Determine the [x, y] coordinate at the center of the cell enclosing the given text.  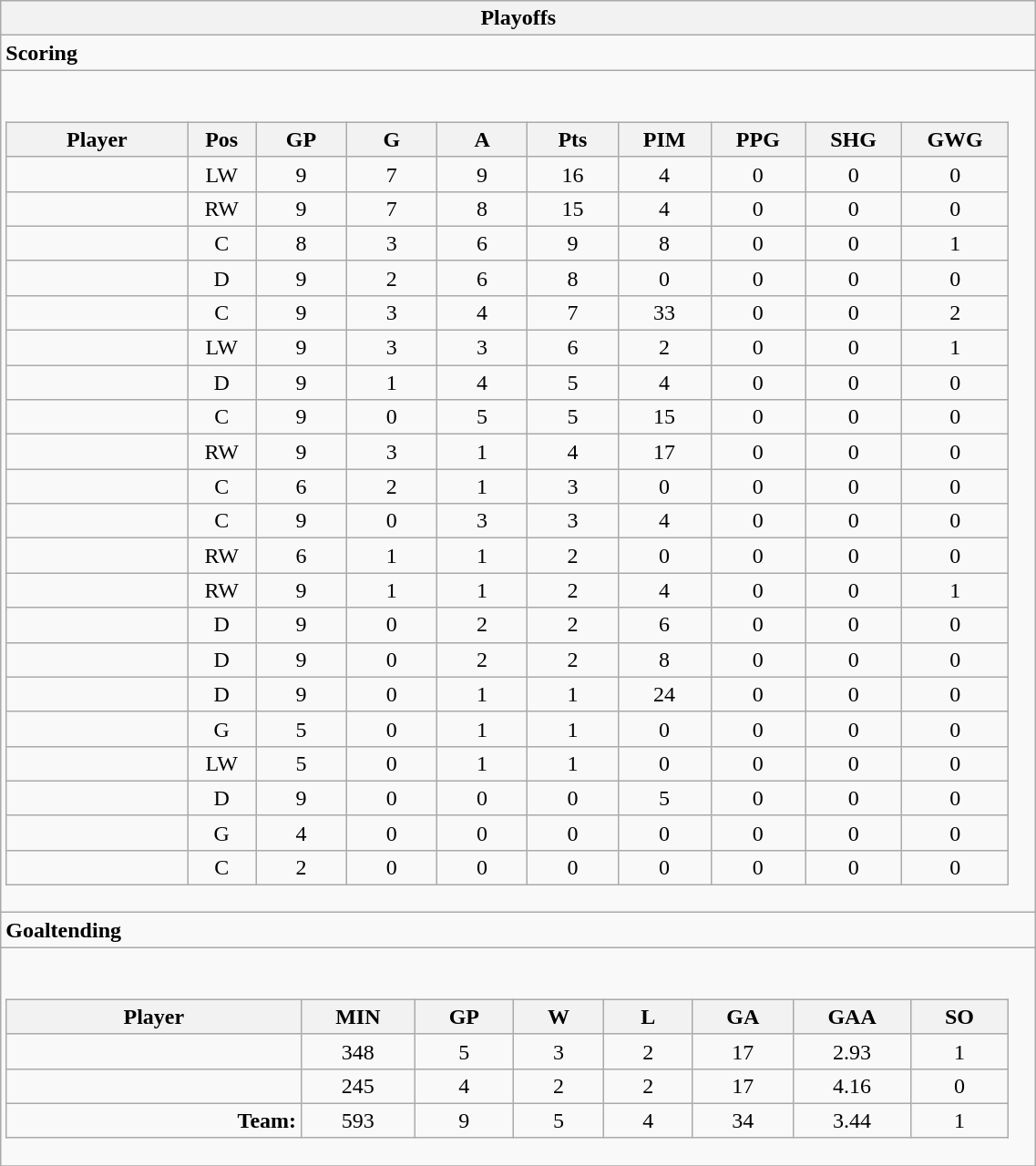
16 [572, 174]
Player MIN GP W L GA GAA SO 348 5 3 2 17 2.93 1 245 4 2 2 17 4.16 0 Team: 593 9 5 4 34 3.44 1 [518, 1057]
SHG [854, 139]
348 [358, 1051]
Goaltending [518, 930]
34 [744, 1120]
A [481, 139]
L [649, 1017]
MIN [358, 1017]
PIM [664, 139]
Team: [154, 1120]
24 [664, 694]
SO [959, 1017]
W [559, 1017]
GAA [852, 1017]
GA [744, 1017]
2.93 [852, 1051]
GWG [955, 139]
PPG [758, 139]
Playoffs [518, 18]
593 [358, 1120]
Scoring [518, 53]
Pos [222, 139]
4.16 [852, 1086]
Pts [572, 139]
33 [664, 312]
3.44 [852, 1120]
245 [358, 1086]
